Return [x, y] of the center of cell containing provided text 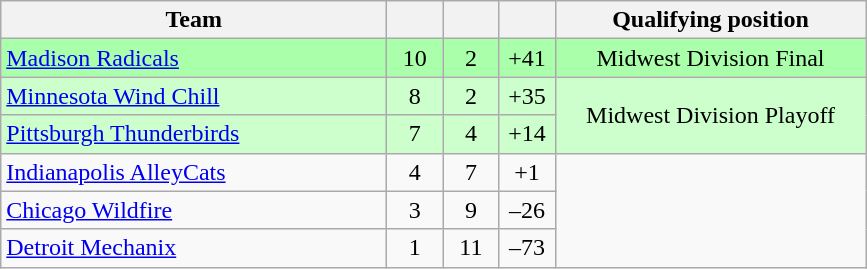
Team [194, 20]
Madison Radicals [194, 58]
–73 [527, 248]
3 [415, 210]
Chicago Wildfire [194, 210]
+1 [527, 172]
1 [415, 248]
Pittsburgh Thunderbirds [194, 134]
Minnesota Wind Chill [194, 96]
Detroit Mechanix [194, 248]
11 [471, 248]
Midwest Division Final [710, 58]
Midwest Division Playoff [710, 115]
9 [471, 210]
8 [415, 96]
10 [415, 58]
Qualifying position [710, 20]
+35 [527, 96]
–26 [527, 210]
+14 [527, 134]
+41 [527, 58]
Indianapolis AlleyCats [194, 172]
